Output the (X, Y) coordinate of the center of the cell containing the given text.  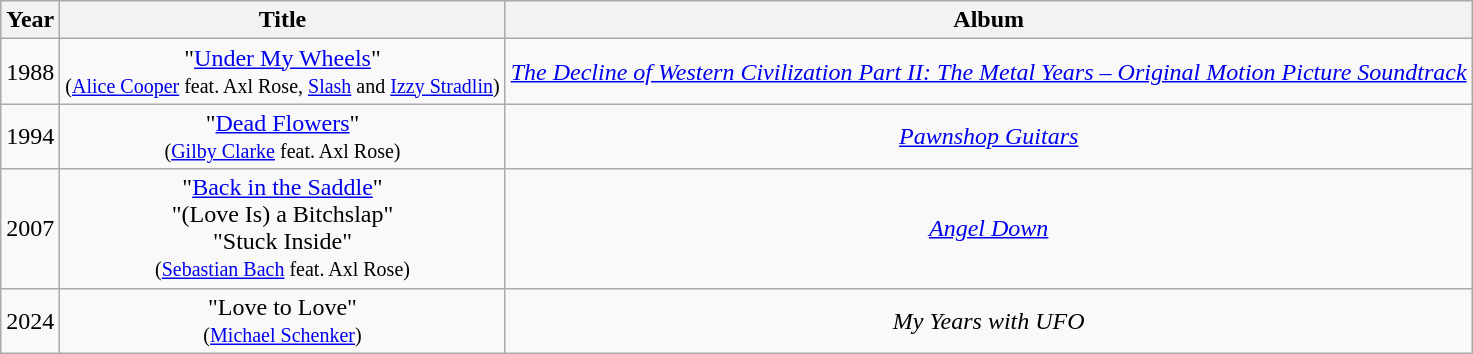
Album (988, 20)
Year (30, 20)
My Years with UFO (988, 320)
"Love to Love"(Michael Schenker) (282, 320)
"Under My Wheels"(Alice Cooper feat. Axl Rose, Slash and Izzy Stradlin) (282, 72)
"Back in the Saddle""(Love Is) a Bitchslap""Stuck Inside"(Sebastian Bach feat. Axl Rose) (282, 228)
2007 (30, 228)
Title (282, 20)
Angel Down (988, 228)
"Dead Flowers"(Gilby Clarke feat. Axl Rose) (282, 136)
1994 (30, 136)
1988 (30, 72)
2024 (30, 320)
Pawnshop Guitars (988, 136)
The Decline of Western Civilization Part II: The Metal Years – Original Motion Picture Soundtrack (988, 72)
